Return [X, Y] of the center of cell containing provided text 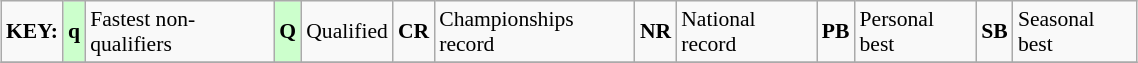
Personal best [916, 32]
Q [288, 32]
Qualified [347, 32]
CR [414, 32]
NR [656, 32]
SB [994, 32]
PB [836, 32]
Seasonal best [1075, 32]
Fastest non-qualifiers [180, 32]
KEY: [32, 32]
Championships record [534, 32]
National record [746, 32]
q [74, 32]
